Output the [X, Y] coordinate of the center of the cell containing the given text.  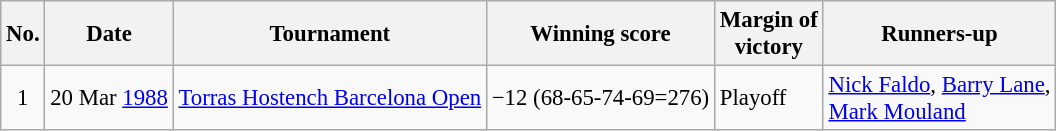
1 [23, 98]
−12 (68-65-74-69=276) [600, 98]
No. [23, 34]
Margin ofvictory [768, 34]
Torras Hostench Barcelona Open [330, 98]
Playoff [768, 98]
Runners-up [940, 34]
Tournament [330, 34]
Winning score [600, 34]
Nick Faldo, Barry Lane, Mark Mouland [940, 98]
20 Mar 1988 [109, 98]
Date [109, 34]
